Locate the cell with the specified text and output its [x, y] center coordinate. 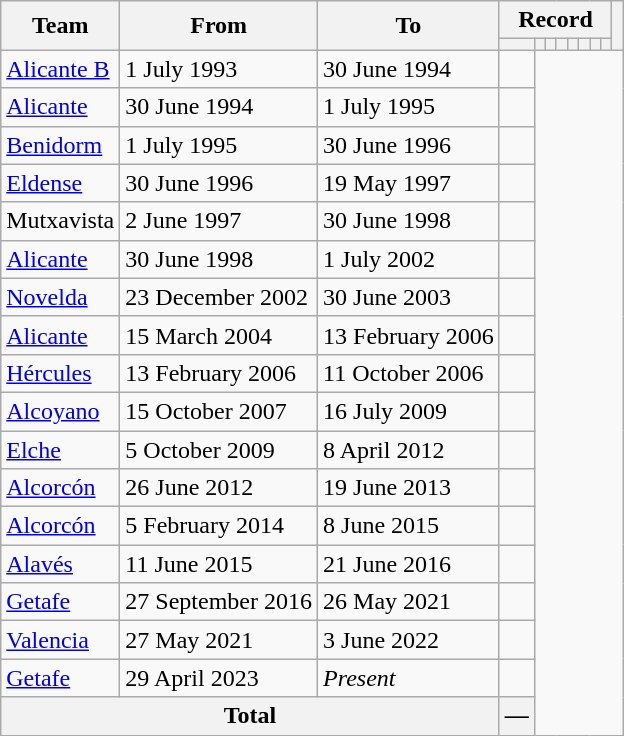
19 June 2013 [409, 488]
3 June 2022 [409, 640]
Hércules [60, 373]
Record [555, 20]
Total [250, 716]
26 June 2012 [219, 488]
Elche [60, 449]
21 June 2016 [409, 564]
Novelda [60, 297]
19 May 1997 [409, 183]
8 April 2012 [409, 449]
Alcoyano [60, 411]
8 June 2015 [409, 526]
Benidorm [60, 145]
1 July 2002 [409, 259]
27 September 2016 [219, 602]
16 July 2009 [409, 411]
1 July 1993 [219, 69]
27 May 2021 [219, 640]
Alavés [60, 564]
11 October 2006 [409, 373]
5 February 2014 [219, 526]
26 May 2021 [409, 602]
23 December 2002 [219, 297]
15 March 2004 [219, 335]
Valencia [60, 640]
11 June 2015 [219, 564]
To [409, 26]
Eldense [60, 183]
2 June 1997 [219, 221]
29 April 2023 [219, 678]
From [219, 26]
Present [409, 678]
Mutxavista [60, 221]
30 June 2003 [409, 297]
Team [60, 26]
15 October 2007 [219, 411]
— [516, 716]
Alicante B [60, 69]
5 October 2009 [219, 449]
